Determine the (x, y) coordinate at the center of the cell enclosing the given text.  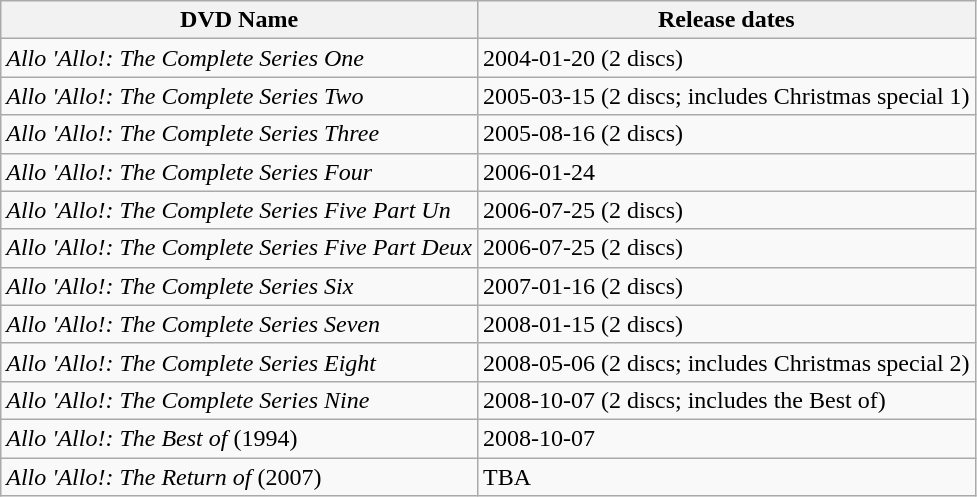
Allo 'Allo!: The Complete Series Five Part Un (240, 210)
Allo 'Allo!: The Complete Series One (240, 58)
2007-01-16 (2 discs) (726, 286)
Allo 'Allo!: The Complete Series Three (240, 134)
DVD Name (240, 20)
Allo 'Allo!: The Complete Series Four (240, 172)
2008-10-07 (726, 438)
2005-08-16 (2 discs) (726, 134)
Allo 'Allo!: The Complete Series Nine (240, 400)
TBA (726, 477)
Allo 'Allo!: The Complete Series Two (240, 96)
Allo 'Allo!: The Return of (2007) (240, 477)
2008-10-07 (2 discs; includes the Best of) (726, 400)
Allo 'Allo!: The Best of (1994) (240, 438)
2004-01-20 (2 discs) (726, 58)
Allo 'Allo!: The Complete Series Five Part Deux (240, 248)
2006-01-24 (726, 172)
Allo 'Allo!: The Complete Series Seven (240, 324)
Release dates (726, 20)
2008-01-15 (2 discs) (726, 324)
2008-05-06 (2 discs; includes Christmas special 2) (726, 362)
Allo 'Allo!: The Complete Series Eight (240, 362)
Allo 'Allo!: The Complete Series Six (240, 286)
2005-03-15 (2 discs; includes Christmas special 1) (726, 96)
